Provide the (x, y) coordinate of the cell's center where the given text is located.  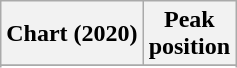
Chart (2020) (72, 34)
Peakposition (189, 34)
